Find where the given text appears and provide that cell's center as [x, y] coordinate. 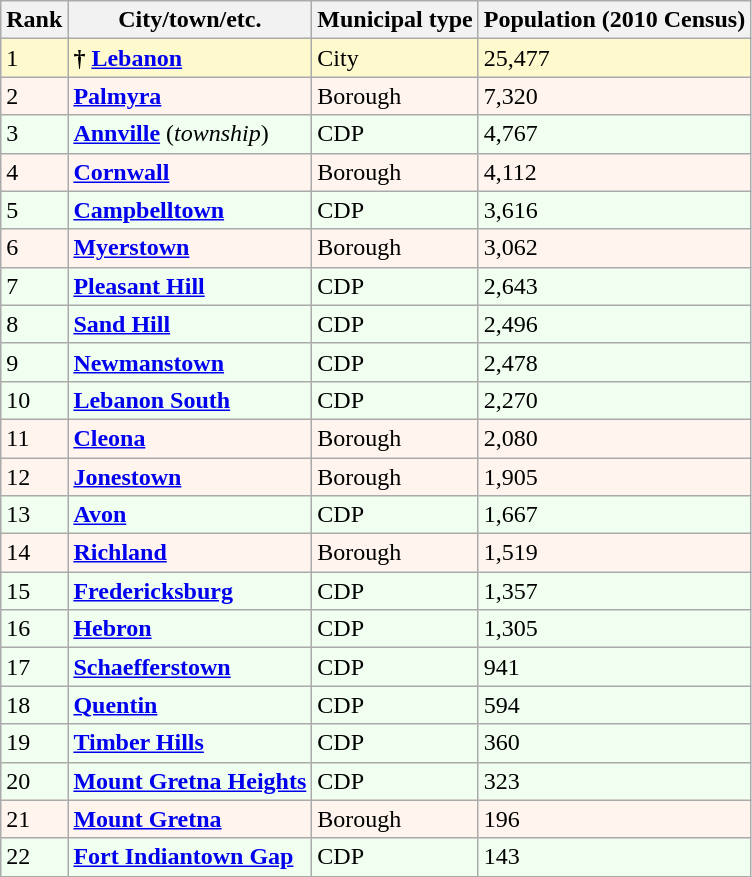
6 [34, 248]
2,270 [614, 400]
143 [614, 857]
Cleona [190, 438]
Annville (township) [190, 134]
Timber Hills [190, 743]
5 [34, 210]
16 [34, 629]
Newmanstown [190, 362]
18 [34, 705]
City [395, 58]
9 [34, 362]
594 [614, 705]
2 [34, 96]
Quentin [190, 705]
Lebanon South [190, 400]
1,905 [614, 477]
Pleasant Hill [190, 286]
22 [34, 857]
2,643 [614, 286]
† Lebanon [190, 58]
4 [34, 172]
Myerstown [190, 248]
13 [34, 515]
7 [34, 286]
Jonestown [190, 477]
21 [34, 819]
1,305 [614, 629]
Avon [190, 515]
8 [34, 324]
11 [34, 438]
4,767 [614, 134]
360 [614, 743]
Cornwall [190, 172]
3,616 [614, 210]
Campbelltown [190, 210]
2,080 [614, 438]
10 [34, 400]
2,496 [614, 324]
Mount Gretna Heights [190, 781]
Palmyra [190, 96]
196 [614, 819]
12 [34, 477]
2,478 [614, 362]
Hebron [190, 629]
7,320 [614, 96]
17 [34, 667]
1,357 [614, 591]
14 [34, 553]
Fort Indiantown Gap [190, 857]
Rank [34, 20]
Fredericksburg [190, 591]
City/town/etc. [190, 20]
941 [614, 667]
1,667 [614, 515]
Schaefferstown [190, 667]
15 [34, 591]
323 [614, 781]
25,477 [614, 58]
Richland [190, 553]
Sand Hill [190, 324]
19 [34, 743]
20 [34, 781]
4,112 [614, 172]
3 [34, 134]
1,519 [614, 553]
3,062 [614, 248]
Municipal type [395, 20]
Population (2010 Census) [614, 20]
1 [34, 58]
Mount Gretna [190, 819]
